Find where the given text appears and provide that cell's center as [x, y] coordinate. 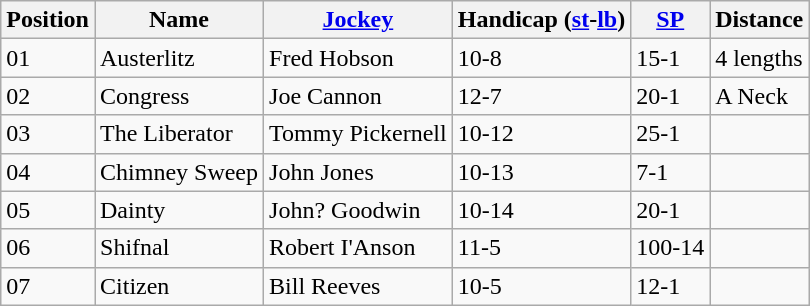
10-13 [541, 172]
Austerlitz [178, 58]
10-8 [541, 58]
Bill Reeves [358, 286]
07 [48, 286]
Jockey [358, 20]
Shifnal [178, 248]
The Liberator [178, 134]
Position [48, 20]
05 [48, 210]
Tommy Pickernell [358, 134]
100-14 [670, 248]
12-1 [670, 286]
Congress [178, 96]
15-1 [670, 58]
06 [48, 248]
25-1 [670, 134]
04 [48, 172]
Citizen [178, 286]
Handicap (st-lb) [541, 20]
4 lengths [760, 58]
12-7 [541, 96]
Joe Cannon [358, 96]
John Jones [358, 172]
10-12 [541, 134]
SP [670, 20]
Distance [760, 20]
John? Goodwin [358, 210]
7-1 [670, 172]
10-14 [541, 210]
02 [48, 96]
01 [48, 58]
10-5 [541, 286]
A Neck [760, 96]
Chimney Sweep [178, 172]
Fred Hobson [358, 58]
Robert I'Anson [358, 248]
03 [48, 134]
Dainty [178, 210]
Name [178, 20]
11-5 [541, 248]
